Capture the cell that displays the provided text and extract its (X, Y) central coordinate. 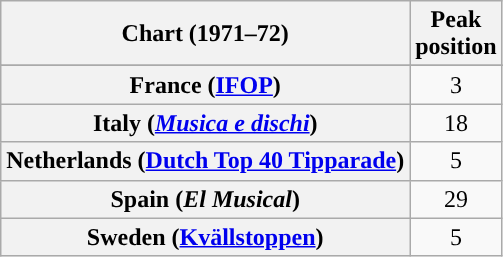
Chart (1971–72) (206, 34)
Italy (Musica e dischi) (206, 123)
18 (456, 123)
Netherlands (Dutch Top 40 Tipparade) (206, 161)
29 (456, 199)
France (IFOP) (206, 85)
3 (456, 85)
Spain (El Musical) (206, 199)
Peakposition (456, 34)
Sweden (Kvällstoppen) (206, 237)
